Extract the [X, Y] coordinate from the center of the cell holding the provided text.  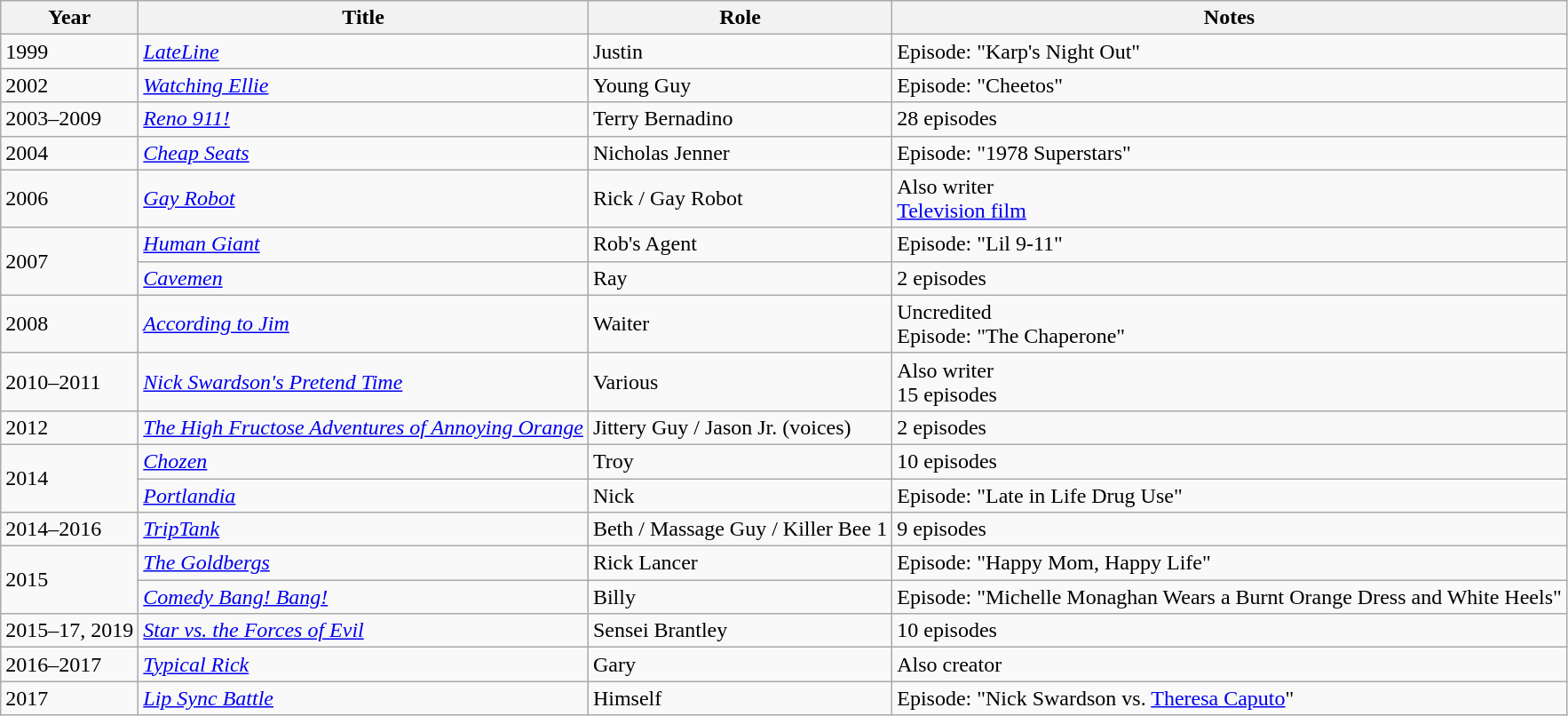
28 episodes [1230, 119]
2017 [69, 698]
Also writerTelevision film [1230, 199]
Nick Swardson's Pretend Time [364, 382]
Episode: "Michelle Monaghan Wears a Burnt Orange Dress and White Heels" [1230, 597]
Episode: "Late in Life Drug Use" [1230, 495]
Human Giant [364, 244]
Chozen [364, 461]
2016–2017 [69, 664]
Troy [740, 461]
Watching Ellie [364, 85]
Rob's Agent [740, 244]
Role [740, 18]
Episode: "Happy Mom, Happy Life" [1230, 563]
The High Fructose Adventures of Annoying Orange [364, 427]
2003–2009 [69, 119]
2002 [69, 85]
Reno 911! [364, 119]
Ray [740, 278]
Episode: "1978 Superstars" [1230, 153]
Nick [740, 495]
Cavemen [364, 278]
2004 [69, 153]
Notes [1230, 18]
2007 [69, 261]
2014–2016 [69, 529]
Himself [740, 698]
2015 [69, 580]
2008 [69, 323]
Rick Lancer [740, 563]
Title [364, 18]
Episode: "Lil 9-11" [1230, 244]
Sensei Brantley [740, 631]
Episode: "Nick Swardson vs. Theresa Caputo" [1230, 698]
Nicholas Jenner [740, 153]
TripTank [364, 529]
Episode: "Cheetos" [1230, 85]
Gay Robot [364, 199]
Waiter [740, 323]
2014 [69, 478]
Cheap Seats [364, 153]
2015–17, 2019 [69, 631]
Various [740, 382]
UncreditedEpisode: "The Chaperone" [1230, 323]
Rick / Gay Robot [740, 199]
Gary [740, 664]
2010–2011 [69, 382]
Lip Sync Battle [364, 698]
According to Jim [364, 323]
Comedy Bang! Bang! [364, 597]
Also writer15 episodes [1230, 382]
2012 [69, 427]
Year [69, 18]
Jittery Guy / Jason Jr. (voices) [740, 427]
Young Guy [740, 85]
1999 [69, 52]
Justin [740, 52]
Beth / Massage Guy / Killer Bee 1 [740, 529]
Billy [740, 597]
9 episodes [1230, 529]
Star vs. the Forces of Evil [364, 631]
The Goldbergs [364, 563]
Also creator [1230, 664]
LateLine [364, 52]
Terry Bernadino [740, 119]
Portlandia [364, 495]
Typical Rick [364, 664]
Episode: "Karp's Night Out" [1230, 52]
2006 [69, 199]
